Extract the (x, y) coordinate from the center of the cell holding the provided text.  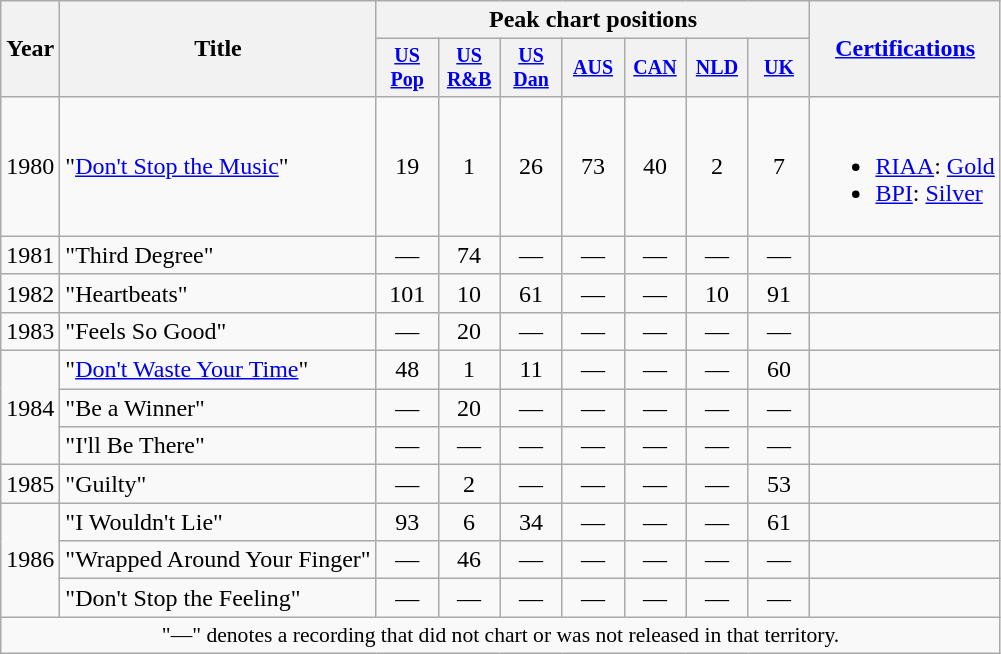
1980 (30, 166)
UK (779, 68)
CAN (655, 68)
34 (531, 522)
46 (469, 560)
19 (407, 166)
Title (218, 49)
26 (531, 166)
73 (593, 166)
NLD (717, 68)
1981 (30, 255)
"Feels So Good" (218, 331)
"Don't Waste Your Time" (218, 370)
"Wrapped Around Your Finger" (218, 560)
60 (779, 370)
"Don't Stop the Feeling" (218, 598)
"Third Degree" (218, 255)
7 (779, 166)
40 (655, 166)
1984 (30, 408)
"Guilty" (218, 484)
1986 (30, 560)
91 (779, 293)
74 (469, 255)
93 (407, 522)
"—" denotes a recording that did not chart or was not released in that territory. (501, 635)
"I Wouldn't Lie" (218, 522)
1985 (30, 484)
AUS (593, 68)
Peak chart positions (593, 20)
1982 (30, 293)
"I'll Be There" (218, 446)
Year (30, 49)
US Pop (407, 68)
"Don't Stop the Music" (218, 166)
"Heartbeats" (218, 293)
USR&B (469, 68)
53 (779, 484)
"Be a Winner" (218, 408)
Certifications (905, 49)
RIAA: GoldBPI: Silver (905, 166)
USDan (531, 68)
6 (469, 522)
1983 (30, 331)
48 (407, 370)
11 (531, 370)
101 (407, 293)
